For the text-containing cell, return its midpoint in (X, Y) coordinate format. 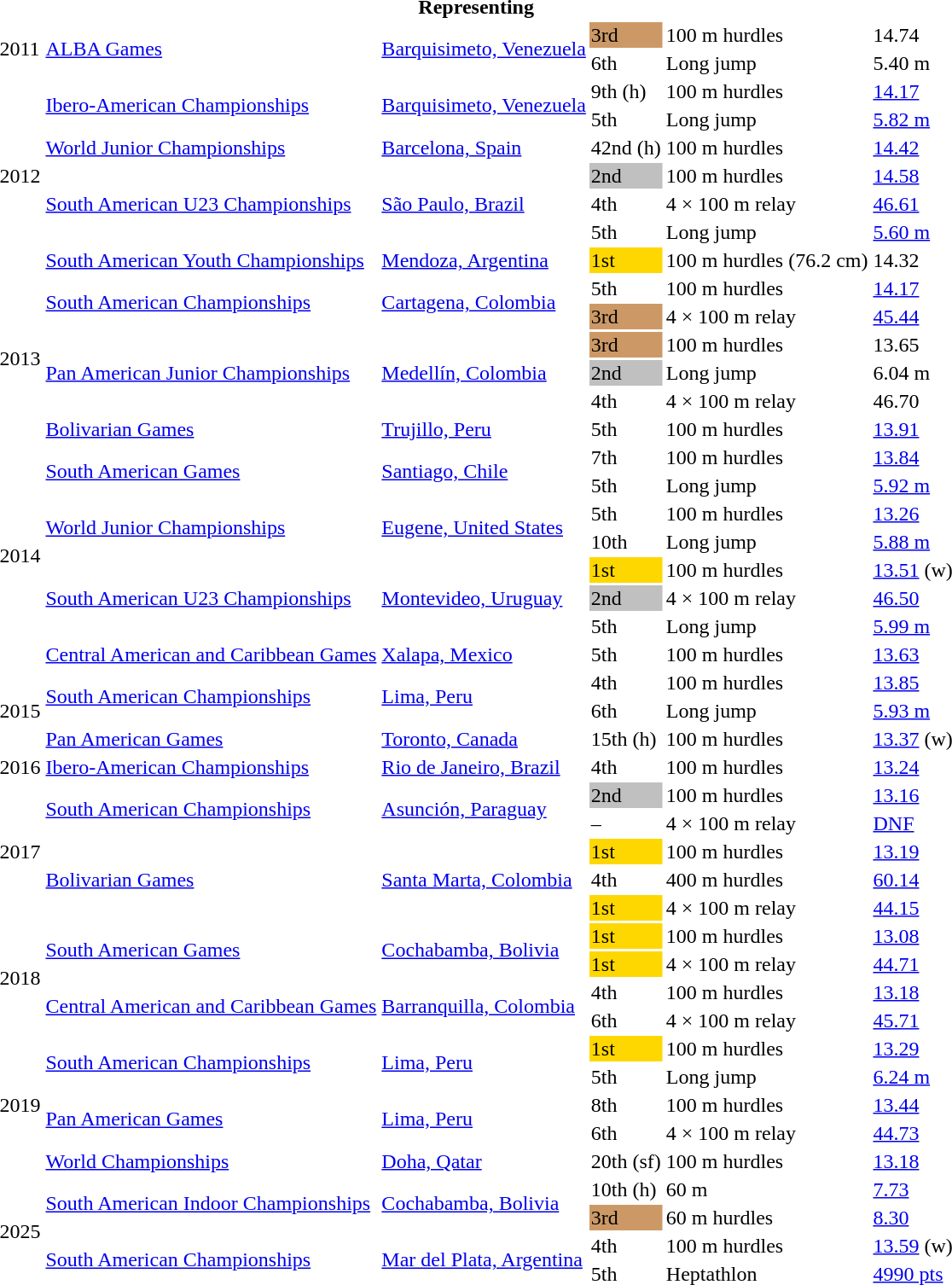
Santa Marta, Colombia (484, 880)
Rio de Janeiro, Brazil (484, 767)
South American Youth Championships (212, 260)
Mendoza, Argentina (484, 260)
Medellín, Colombia (484, 373)
400 m hurdles (767, 880)
Pan American Junior Championships (212, 373)
– (626, 823)
Toronto, Canada (484, 739)
Montevideo, Uruguay (484, 598)
100 m hurdles (76.2 cm) (767, 260)
Xalapa, Mexico (484, 654)
Eugene, United States (484, 527)
Asunción, Paraguay (484, 809)
Barcelona, Spain (484, 148)
60 m (767, 1189)
20th (sf) (626, 1161)
ALBA Games (212, 49)
10th (626, 542)
Barranquilla, Colombia (484, 1007)
São Paulo, Brazil (484, 204)
42nd (h) (626, 148)
9th (h) (626, 91)
15th (h) (626, 739)
8th (626, 1105)
Cartagena, Colombia (484, 302)
Doha, Qatar (484, 1161)
World Championships (212, 1161)
7th (626, 457)
South American Indoor Championships (212, 1203)
60 m hurdles (767, 1218)
Santiago, Chile (484, 471)
10th (h) (626, 1189)
Trujillo, Peru (484, 429)
